Determine the (x, y) coordinate at the center of the cell enclosing the given text.  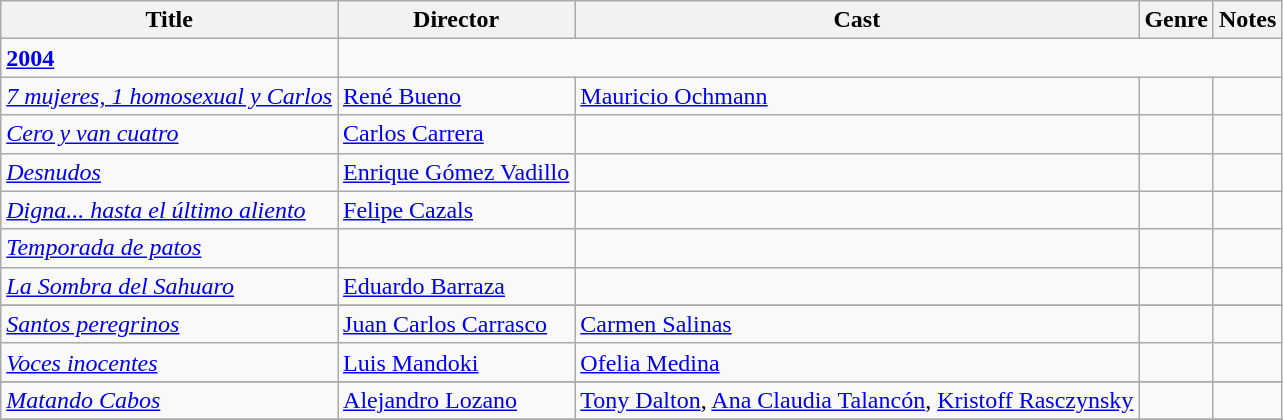
Digna... hasta el último aliento (170, 210)
Mauricio Ochmann (857, 96)
René Bueno (456, 96)
7 mujeres, 1 homosexual y Carlos (170, 96)
Director (456, 20)
Carmen Salinas (857, 324)
Luis Mandoki (456, 362)
Temporada de patos (170, 248)
Matando Cabos (170, 400)
Eduardo Barraza (456, 286)
Felipe Cazals (456, 210)
Juan Carlos Carrasco (456, 324)
Carlos Carrera (456, 134)
Genre (1176, 20)
Ofelia Medina (857, 362)
Cast (857, 20)
Desnudos (170, 172)
Alejandro Lozano (456, 400)
Santos peregrinos (170, 324)
Enrique Gómez Vadillo (456, 172)
La Sombra del Sahuaro (170, 286)
Cero y van cuatro (170, 134)
Title (170, 20)
Tony Dalton, Ana Claudia Talancón, Kristoff Rasczynsky (857, 400)
2004 (170, 58)
Notes (1247, 20)
Voces inocentes (170, 362)
